Find where the given text appears and provide that cell's center as [x, y] coordinate. 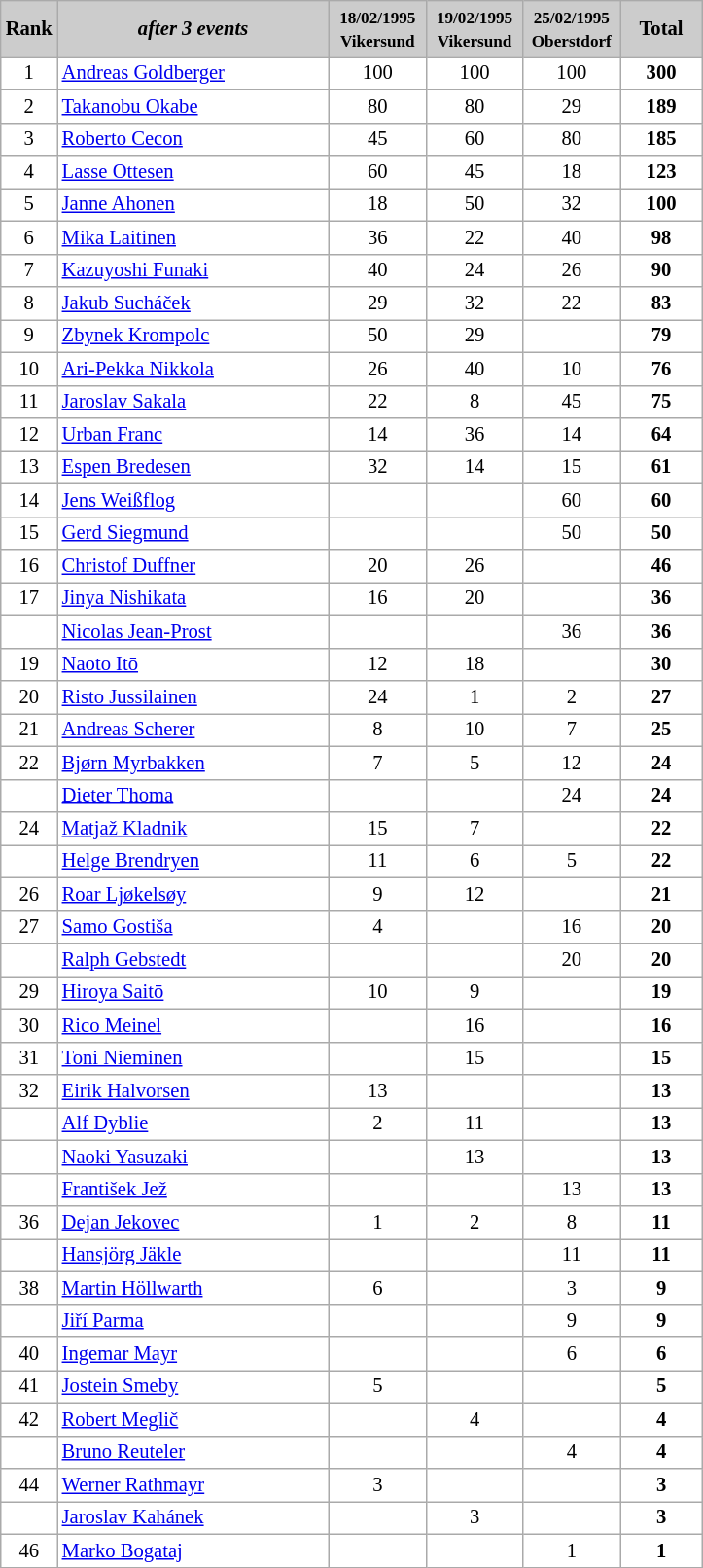
Kazuyoshi Funaki [193, 270]
Andreas Scherer [193, 730]
83 [661, 303]
Matjaž Kladnik [193, 828]
Risto Jussilainen [193, 697]
300 [661, 73]
Ingemar Mayr [193, 1353]
Dieter Thoma [193, 796]
90 [661, 270]
75 [661, 402]
František Jež [193, 1190]
17 [29, 598]
Jiří Parma [193, 1321]
Hiroya Saitō [193, 992]
Lasse Ottesen [193, 172]
25 [661, 730]
Jens Weißflog [193, 500]
Roar Ljøkelsøy [193, 894]
123 [661, 172]
Ralph Gebstedt [193, 960]
Gerd Siegmund [193, 533]
98 [661, 237]
Total [661, 28]
79 [661, 336]
Bruno Reuteler [193, 1452]
Janne Ahonen [193, 204]
Martin Höllwarth [193, 1288]
Dejan Jekovec [193, 1223]
Hansjörg Jäkle [193, 1255]
64 [661, 435]
Takanobu Okabe [193, 106]
Robert Meglič [193, 1419]
42 [29, 1419]
25/02/1995Oberstdorf [572, 28]
Jostein Smeby [193, 1386]
Eirik Halvorsen [193, 1090]
Werner Rathmayr [193, 1485]
Jinya Nishikata [193, 598]
Naoto Itō [193, 664]
Urban Franc [193, 435]
Espen Bredesen [193, 467]
Ari-Pekka Nikkola [193, 369]
185 [661, 139]
44 [29, 1485]
Jakub Sucháček [193, 303]
189 [661, 106]
Christof Duffner [193, 565]
Roberto Cecon [193, 139]
Naoki Yasuzaki [193, 1157]
Nicolas Jean-Prost [193, 631]
31 [29, 1058]
Helge Brendryen [193, 861]
Zbynek Krompolc [193, 336]
Bjørn Myrbakken [193, 763]
Alf Dyblie [193, 1123]
Rico Meinel [193, 1025]
Rank [29, 28]
Jaroslav Sakala [193, 402]
61 [661, 467]
19/02/1995Vikersund [475, 28]
Samo Gostiša [193, 927]
18/02/1995Vikersund [377, 28]
76 [661, 369]
Toni Nieminen [193, 1058]
Mika Laitinen [193, 237]
after 3 events [193, 28]
Andreas Goldberger [193, 73]
Marko Bogataj [193, 1550]
Jaroslav Kahánek [193, 1517]
38 [29, 1288]
41 [29, 1386]
